Provide the (x, y) coordinate of the cell's center where the given text is located.  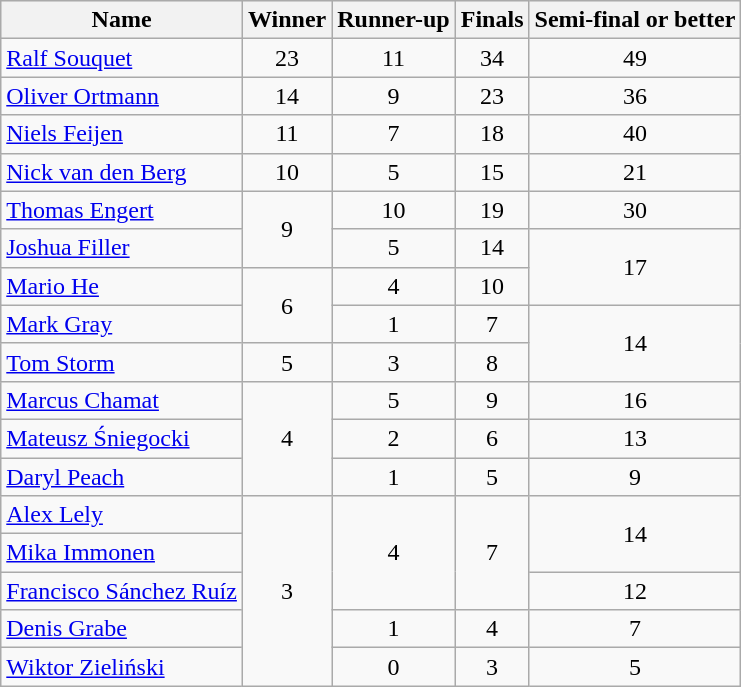
Name (122, 20)
Daryl Peach (122, 477)
0 (394, 667)
17 (635, 267)
40 (635, 134)
Ralf Souquet (122, 58)
Niels Feijen (122, 134)
36 (635, 96)
Thomas Engert (122, 210)
Mika Immonen (122, 553)
Joshua Filler (122, 248)
Nick van den Berg (122, 172)
Tom Storm (122, 362)
Oliver Ortmann (122, 96)
21 (635, 172)
Mario He (122, 286)
Mark Gray (122, 324)
15 (492, 172)
Marcus Chamat (122, 400)
12 (635, 591)
13 (635, 438)
49 (635, 58)
30 (635, 210)
Alex Lely (122, 515)
Runner-up (394, 20)
2 (394, 438)
8 (492, 362)
18 (492, 134)
34 (492, 58)
Denis Grabe (122, 629)
19 (492, 210)
Winner (286, 20)
Semi-final or better (635, 20)
Finals (492, 20)
Wiktor Zieliński (122, 667)
Mateusz Śniegocki (122, 438)
16 (635, 400)
Francisco Sánchez Ruíz (122, 591)
